Capture the cell that displays the provided text and extract its (X, Y) central coordinate. 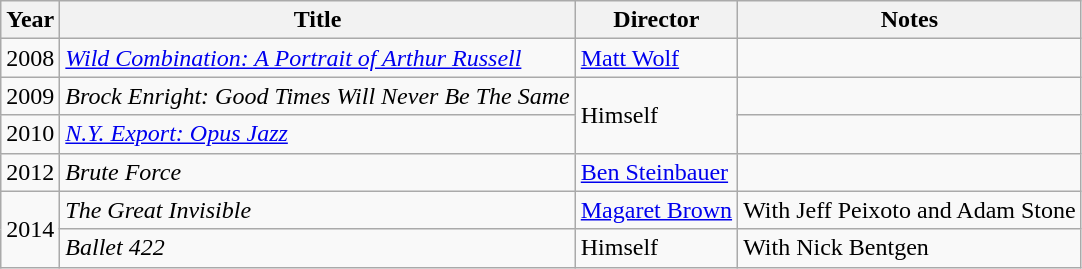
Title (318, 20)
Magaret Brown (656, 210)
Ben Steinbauer (656, 172)
2010 (30, 134)
Matt Wolf (656, 58)
Brock Enright: Good Times Will Never Be The Same (318, 96)
Brute Force (318, 172)
N.Y. Export: Opus Jazz (318, 134)
With Jeff Peixoto and Adam Stone (910, 210)
Ballet 422 (318, 248)
Year (30, 20)
Director (656, 20)
With Nick Bentgen (910, 248)
2008 (30, 58)
Notes (910, 20)
2012 (30, 172)
Wild Combination: A Portrait of Arthur Russell (318, 58)
2014 (30, 229)
2009 (30, 96)
The Great Invisible (318, 210)
